Output the [x, y] coordinate of the center of the cell containing the given text.  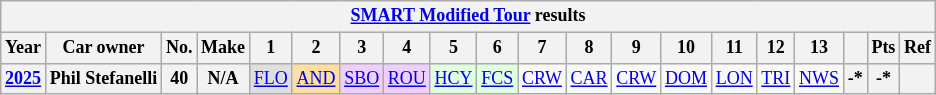
12 [776, 48]
ROU [406, 78]
CAR [589, 78]
FLO [270, 78]
FCS [498, 78]
Car owner [103, 48]
Phil Stefanelli [103, 78]
10 [686, 48]
AND [316, 78]
3 [362, 48]
40 [180, 78]
No. [180, 48]
6 [498, 48]
TRI [776, 78]
8 [589, 48]
11 [734, 48]
LON [734, 78]
Year [24, 48]
HCY [454, 78]
9 [636, 48]
Make [224, 48]
13 [820, 48]
5 [454, 48]
Pts [884, 48]
NWS [820, 78]
1 [270, 48]
SBO [362, 78]
SMART Modified Tour results [468, 16]
2025 [24, 78]
Ref [918, 48]
N/A [224, 78]
2 [316, 48]
DOM [686, 78]
7 [542, 48]
4 [406, 48]
